From the cell containing the given text, extract its center point as [x, y] coordinate. 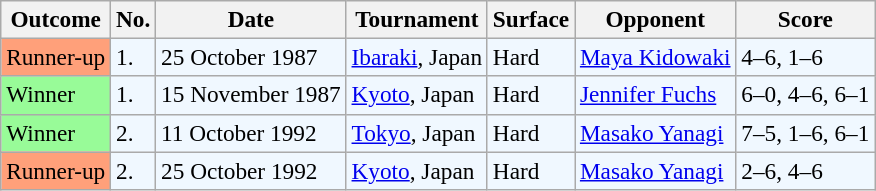
25 October 1987 [251, 57]
Opponent [656, 19]
Tournament [416, 19]
2–6, 4–6 [806, 170]
Jennifer Fuchs [656, 95]
No. [134, 19]
Tokyo, Japan [416, 133]
6–0, 4–6, 6–1 [806, 95]
15 November 1987 [251, 95]
11 October 1992 [251, 133]
Score [806, 19]
4–6, 1–6 [806, 57]
Date [251, 19]
Ibaraki, Japan [416, 57]
Outcome [56, 19]
Maya Kidowaki [656, 57]
7–5, 1–6, 6–1 [806, 133]
25 October 1992 [251, 170]
Surface [530, 19]
